Pinpoint the cell where the given text exists, returning its (X, Y) midpoint coordinate. 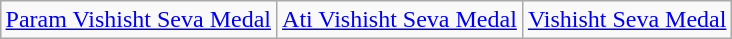
Vishisht Seva Medal (627, 20)
Ati Vishisht Seva Medal (400, 20)
Param Vishisht Seva Medal (138, 20)
